Determine the [x, y] coordinate at the center of the cell enclosing the given text.  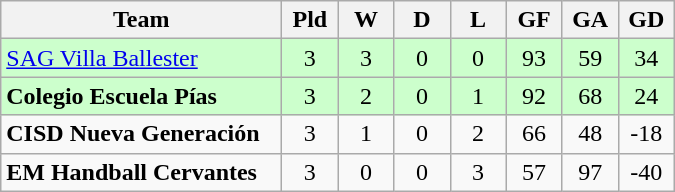
-40 [646, 172]
EM Handball Cervantes [142, 172]
GA [590, 20]
Pld [310, 20]
Colegio Escuela Pías [142, 96]
CISD Nueva Generación [142, 134]
-18 [646, 134]
93 [534, 58]
Team [142, 20]
48 [590, 134]
59 [590, 58]
GD [646, 20]
24 [646, 96]
97 [590, 172]
92 [534, 96]
57 [534, 172]
D [422, 20]
68 [590, 96]
66 [534, 134]
SAG Villa Ballester [142, 58]
GF [534, 20]
L [478, 20]
34 [646, 58]
W [366, 20]
